Locate the cell with the specified text and output its [x, y] center coordinate. 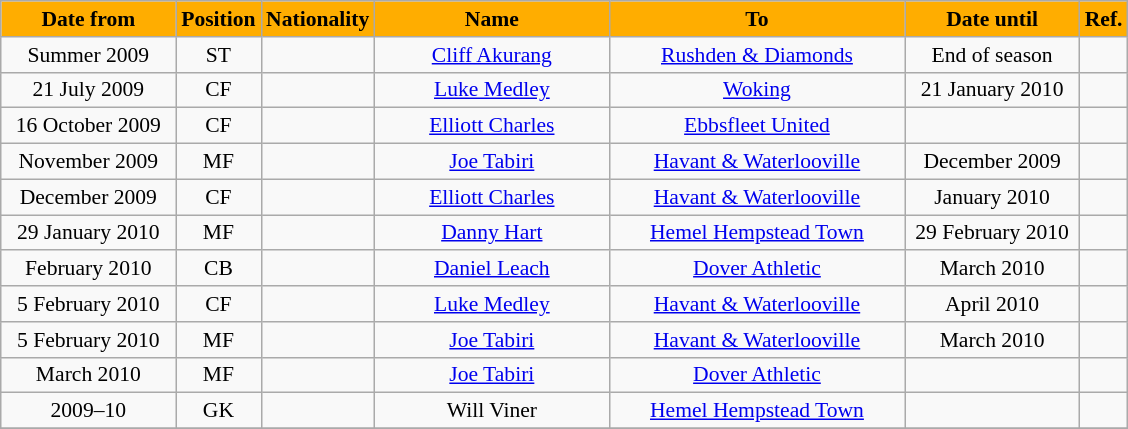
Ref. [1104, 19]
Name [492, 19]
16 October 2009 [88, 126]
29 February 2010 [992, 233]
CB [218, 269]
April 2010 [992, 304]
Date from [88, 19]
Position [218, 19]
29 January 2010 [88, 233]
February 2010 [88, 269]
To [756, 19]
Date until [992, 19]
November 2009 [88, 162]
Rushden & Diamonds [756, 55]
Daniel Leach [492, 269]
21 July 2009 [88, 90]
GK [218, 411]
Will Viner [492, 411]
2009–10 [88, 411]
Nationality [318, 19]
Woking [756, 90]
Ebbsfleet United [756, 126]
January 2010 [992, 197]
End of season [992, 55]
Summer 2009 [88, 55]
ST [218, 55]
Cliff Akurang [492, 55]
21 January 2010 [992, 90]
Danny Hart [492, 233]
